Output the [X, Y] coordinate of the center of the cell containing the given text.  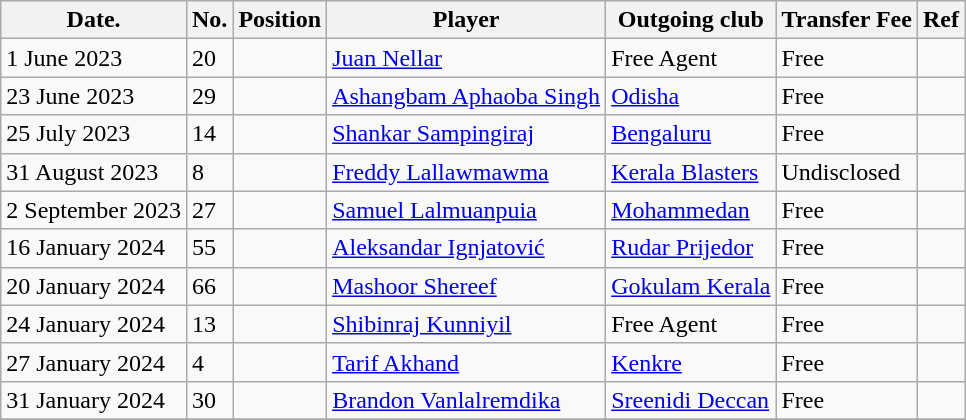
Outgoing club [691, 20]
Mashoor Shereef [466, 286]
1 June 2023 [94, 58]
Shibinraj Kunniyil [466, 324]
Aleksandar Ignjatović [466, 248]
27 January 2024 [94, 362]
No. [209, 20]
55 [209, 248]
31 January 2024 [94, 400]
Player [466, 20]
Kenkre [691, 362]
Transfer Fee [846, 20]
20 [209, 58]
4 [209, 362]
8 [209, 172]
16 January 2024 [94, 248]
Juan Nellar [466, 58]
27 [209, 210]
23 June 2023 [94, 96]
30 [209, 400]
14 [209, 134]
Rudar Prijedor [691, 248]
Sreenidi Deccan [691, 400]
Kerala Blasters [691, 172]
Undisclosed [846, 172]
31 August 2023 [94, 172]
13 [209, 324]
Ref [940, 20]
Freddy Lallawmawma [466, 172]
Odisha [691, 96]
Brandon Vanlalremdika [466, 400]
Bengaluru [691, 134]
Ashangbam Aphaoba Singh [466, 96]
25 July 2023 [94, 134]
Samuel Lalmuanpuia [466, 210]
20 January 2024 [94, 286]
Position [280, 20]
2 September 2023 [94, 210]
66 [209, 286]
Date. [94, 20]
Shankar Sampingiraj [466, 134]
24 January 2024 [94, 324]
Mohammedan [691, 210]
Tarif Akhand [466, 362]
Gokulam Kerala [691, 286]
29 [209, 96]
